From the cell containing the given text, extract its center point as (X, Y) coordinate. 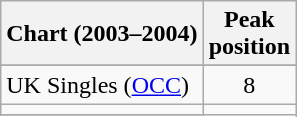
Chart (2003–2004) (102, 34)
UK Singles (OCC) (102, 85)
Peakposition (249, 34)
8 (249, 85)
